Pinpoint the cell where the given text exists, returning its (X, Y) midpoint coordinate. 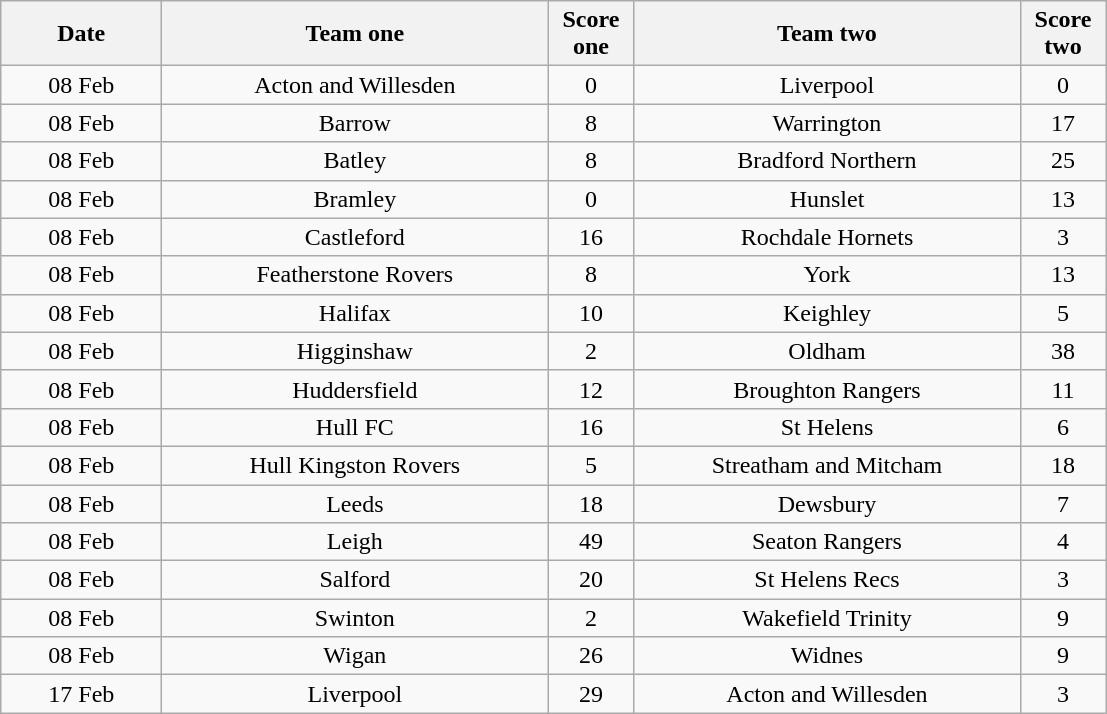
Streatham and Mitcham (827, 465)
Higginshaw (355, 351)
4 (1063, 542)
Barrow (355, 123)
Seaton Rangers (827, 542)
Broughton Rangers (827, 389)
Bradford Northern (827, 161)
St Helens (827, 427)
Leeds (355, 503)
Batley (355, 161)
Warrington (827, 123)
Team one (355, 34)
Huddersfield (355, 389)
Salford (355, 580)
20 (591, 580)
Castleford (355, 237)
St Helens Recs (827, 580)
Score two (1063, 34)
10 (591, 313)
Keighley (827, 313)
Bramley (355, 199)
29 (591, 694)
Oldham (827, 351)
7 (1063, 503)
Hull Kingston Rovers (355, 465)
Featherstone Rovers (355, 275)
49 (591, 542)
Widnes (827, 656)
Leigh (355, 542)
12 (591, 389)
Halifax (355, 313)
Swinton (355, 618)
York (827, 275)
Hunslet (827, 199)
38 (1063, 351)
Score one (591, 34)
Date (82, 34)
11 (1063, 389)
Wakefield Trinity (827, 618)
Dewsbury (827, 503)
17 (1063, 123)
6 (1063, 427)
26 (591, 656)
Team two (827, 34)
Wigan (355, 656)
25 (1063, 161)
Hull FC (355, 427)
17 Feb (82, 694)
Rochdale Hornets (827, 237)
